Extract the [x, y] coordinate from the center of the cell holding the provided text.  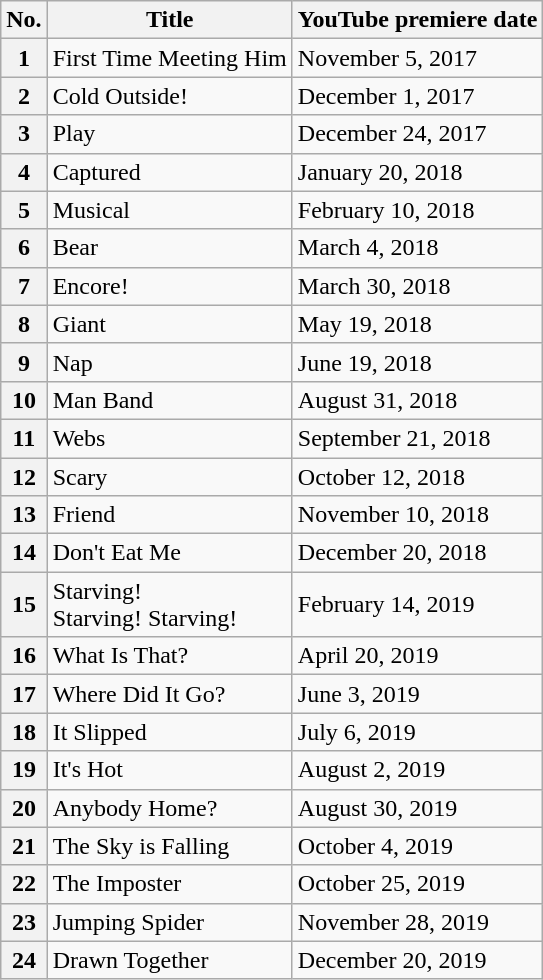
Captured [170, 172]
12 [24, 477]
It's Hot [170, 770]
August 2, 2019 [418, 770]
Anybody Home? [170, 808]
8 [24, 324]
October 12, 2018 [418, 477]
March 30, 2018 [418, 286]
Friend [170, 515]
First Time Meeting Him [170, 58]
20 [24, 808]
YouTube premiere date [418, 20]
2 [24, 96]
Webs [170, 438]
Starving!Starving! Starving! [170, 604]
7 [24, 286]
Cold Outside! [170, 96]
21 [24, 846]
15 [24, 604]
18 [24, 732]
17 [24, 694]
Nap [170, 362]
Bear [170, 248]
The Imposter [170, 884]
13 [24, 515]
It Slipped [170, 732]
March 4, 2018 [418, 248]
3 [24, 134]
February 10, 2018 [418, 210]
The Sky is Falling [170, 846]
May 19, 2018 [418, 324]
5 [24, 210]
April 20, 2019 [418, 656]
22 [24, 884]
9 [24, 362]
No. [24, 20]
24 [24, 960]
August 30, 2019 [418, 808]
December 20, 2018 [418, 553]
November 10, 2018 [418, 515]
Musical [170, 210]
October 4, 2019 [418, 846]
10 [24, 400]
6 [24, 248]
February 14, 2019 [418, 604]
Encore! [170, 286]
What Is That? [170, 656]
Play [170, 134]
Man Band [170, 400]
Where Did It Go? [170, 694]
19 [24, 770]
11 [24, 438]
January 20, 2018 [418, 172]
16 [24, 656]
December 1, 2017 [418, 96]
August 31, 2018 [418, 400]
June 3, 2019 [418, 694]
November 5, 2017 [418, 58]
June 19, 2018 [418, 362]
December 24, 2017 [418, 134]
1 [24, 58]
Drawn Together [170, 960]
Jumping Spider [170, 922]
September 21, 2018 [418, 438]
December 20, 2019 [418, 960]
October 25, 2019 [418, 884]
Don't Eat Me [170, 553]
14 [24, 553]
23 [24, 922]
4 [24, 172]
November 28, 2019 [418, 922]
Scary [170, 477]
Title [170, 20]
July 6, 2019 [418, 732]
Giant [170, 324]
